For the text-containing cell, return its midpoint in (x, y) coordinate format. 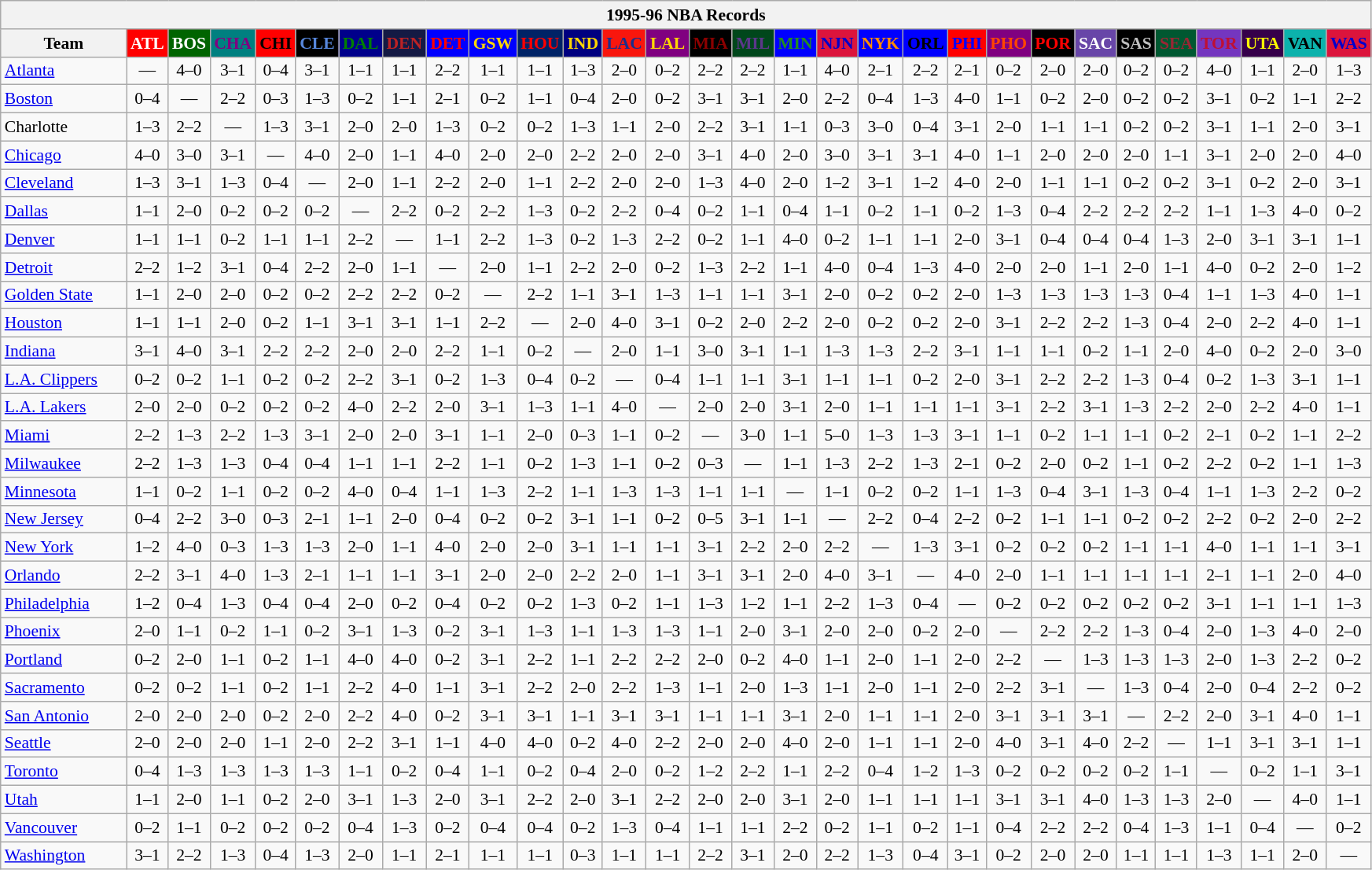
NYK (881, 43)
GSW (494, 43)
Philadelphia (64, 603)
Vancouver (64, 828)
Cleveland (64, 183)
Boston (64, 99)
5–0 (837, 436)
Orlando (64, 576)
Indiana (64, 352)
LAC (624, 43)
1995-96 NBA Records (686, 15)
SAS (1136, 43)
MIA (710, 43)
WAS (1349, 43)
LAL (668, 43)
BOS (189, 43)
Houston (64, 323)
Denver (64, 239)
Atlanta (64, 71)
UTA (1263, 43)
PHI (967, 43)
CLE (318, 43)
Minnesota (64, 492)
TOR (1219, 43)
L.A. Clippers (64, 379)
IND (583, 43)
CHI (275, 43)
ORL (926, 43)
Team (64, 43)
Seattle (64, 743)
PHO (1008, 43)
VAN (1305, 43)
POR (1053, 43)
Milwaukee (64, 463)
NJN (837, 43)
SEA (1176, 43)
New Jersey (64, 519)
Sacramento (64, 688)
0–5 (710, 519)
L.A. Lakers (64, 407)
DET (448, 43)
Dallas (64, 212)
Washington (64, 856)
Miami (64, 436)
DAL (361, 43)
Portland (64, 660)
Chicago (64, 155)
Phoenix (64, 632)
New York (64, 547)
MIL (753, 43)
DEN (404, 43)
Detroit (64, 267)
ATL (148, 43)
Utah (64, 800)
HOU (539, 43)
Golden State (64, 295)
Charlotte (64, 127)
Toronto (64, 772)
SAC (1096, 43)
MIN (795, 43)
San Antonio (64, 716)
CHA (233, 43)
